Output the (X, Y) coordinate of the center of the cell containing the given text.  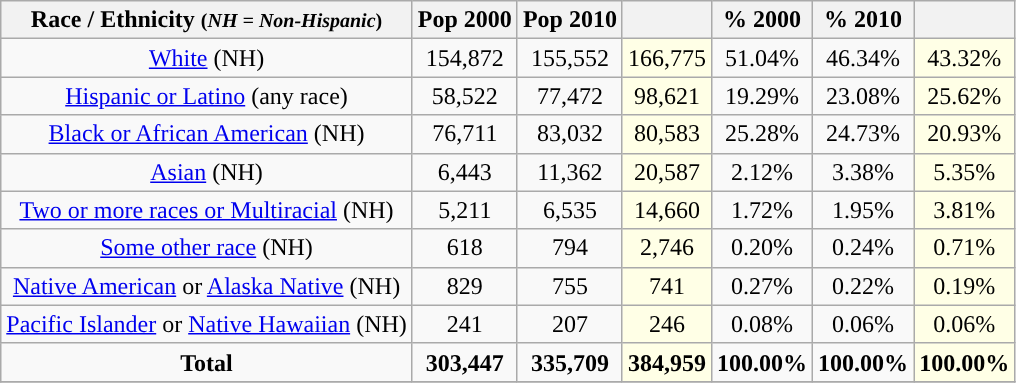
384,959 (666, 362)
14,660 (666, 210)
Asian (NH) (207, 172)
0.08% (762, 324)
23.08% (864, 96)
Black or African American (NH) (207, 134)
77,472 (570, 96)
80,583 (666, 134)
51.04% (762, 58)
Native American or Alaska Native (NH) (207, 286)
241 (464, 324)
741 (666, 286)
Total (207, 362)
58,522 (464, 96)
155,552 (570, 58)
0.27% (762, 286)
11,362 (570, 172)
20.93% (964, 134)
98,621 (666, 96)
6,535 (570, 210)
5.35% (964, 172)
0.22% (864, 286)
207 (570, 324)
335,709 (570, 362)
618 (464, 248)
303,447 (464, 362)
% 2010 (864, 20)
2.12% (762, 172)
Race / Ethnicity (NH = Non-Hispanic) (207, 20)
43.32% (964, 58)
Some other race (NH) (207, 248)
19.29% (762, 96)
24.73% (864, 134)
246 (666, 324)
0.19% (964, 286)
166,775 (666, 58)
Pop 2000 (464, 20)
154,872 (464, 58)
83,032 (570, 134)
1.95% (864, 210)
829 (464, 286)
794 (570, 248)
% 2000 (762, 20)
6,443 (464, 172)
Pop 2010 (570, 20)
0.24% (864, 248)
3.81% (964, 210)
Two or more races or Multiracial (NH) (207, 210)
Pacific Islander or Native Hawaiian (NH) (207, 324)
2,746 (666, 248)
5,211 (464, 210)
0.71% (964, 248)
76,711 (464, 134)
20,587 (666, 172)
Hispanic or Latino (any race) (207, 96)
0.20% (762, 248)
White (NH) (207, 58)
46.34% (864, 58)
1.72% (762, 210)
25.62% (964, 96)
25.28% (762, 134)
3.38% (864, 172)
755 (570, 286)
